Identify which cell holds the provided text, then report its [X, Y] central coordinate. 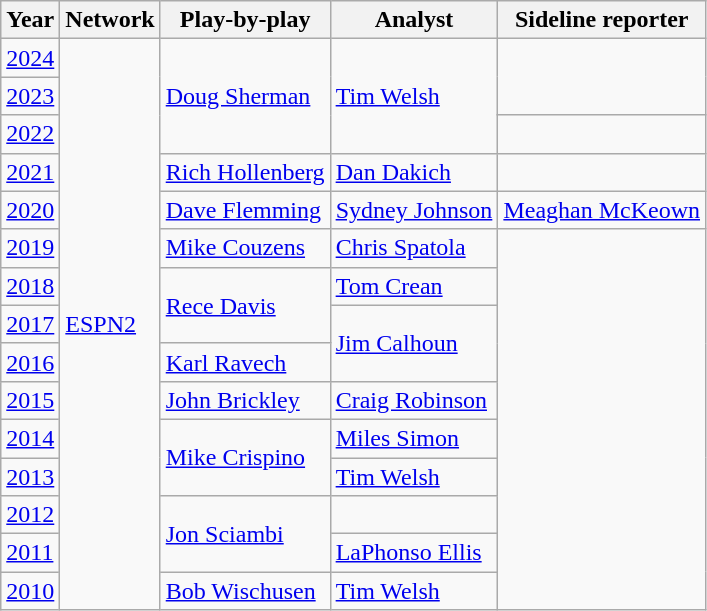
2020 [30, 210]
2018 [30, 286]
Bob Wischusen [245, 591]
Rece Davis [245, 305]
Jim Calhoun [414, 343]
2010 [30, 591]
2022 [30, 134]
2021 [30, 172]
2024 [30, 58]
Dave Flemming [245, 210]
2013 [30, 477]
2011 [30, 553]
2012 [30, 515]
Mike Crispino [245, 457]
Doug Sherman [245, 96]
Sideline reporter [602, 20]
Craig Robinson [414, 400]
2023 [30, 96]
John Brickley [245, 400]
2019 [30, 248]
Meaghan McKeown [602, 210]
Karl Ravech [245, 362]
Play-by-play [245, 20]
Miles Simon [414, 438]
2016 [30, 362]
Analyst [414, 20]
2015 [30, 400]
Dan Dakich [414, 172]
Sydney Johnson [414, 210]
2017 [30, 324]
Chris Spatola [414, 248]
LaPhonso Ellis [414, 553]
Network [110, 20]
ESPN2 [110, 324]
Tom Crean [414, 286]
Year [30, 20]
Mike Couzens [245, 248]
Rich Hollenberg [245, 172]
Jon Sciambi [245, 534]
2014 [30, 438]
